Determine the [X, Y] coordinate at the center of the cell enclosing the given text.  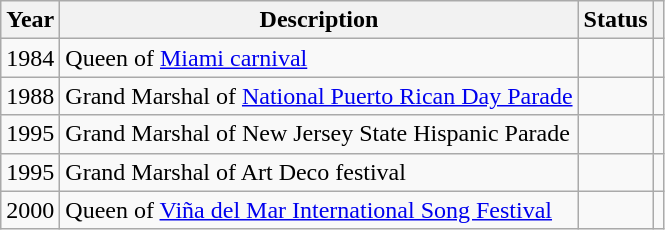
Grand Marshal of Art Deco festival [319, 172]
Status [616, 20]
Description [319, 20]
2000 [30, 210]
1988 [30, 96]
Grand Marshal of National Puerto Rican Day Parade [319, 96]
Year [30, 20]
1984 [30, 58]
Queen of Miami carnival [319, 58]
Queen of Viña del Mar International Song Festival [319, 210]
Grand Marshal of New Jersey State Hispanic Parade [319, 134]
